Pinpoint the cell where the given text exists, returning its [x, y] midpoint coordinate. 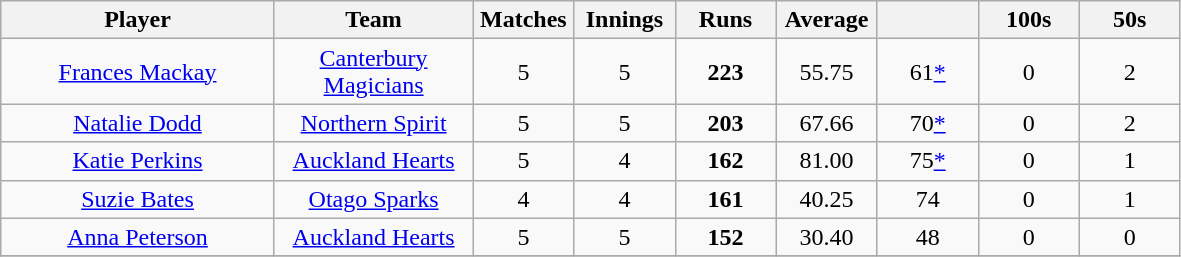
Innings [624, 20]
Katie Perkins [138, 161]
Runs [726, 20]
162 [726, 161]
Canterbury Magicians [374, 72]
Matches [524, 20]
Northern Spirit [374, 123]
100s [1028, 20]
Frances Mackay [138, 72]
203 [726, 123]
Suzie Bates [138, 199]
30.40 [826, 237]
Player [138, 20]
Anna Peterson [138, 237]
Natalie Dodd [138, 123]
81.00 [826, 161]
161 [726, 199]
74 [928, 199]
55.75 [826, 72]
48 [928, 237]
223 [726, 72]
50s [1130, 20]
40.25 [826, 199]
70* [928, 123]
152 [726, 237]
67.66 [826, 123]
61* [928, 72]
Otago Sparks [374, 199]
Team [374, 20]
75* [928, 161]
Average [826, 20]
